Output the (x, y) coordinate of the center of the cell containing the given text.  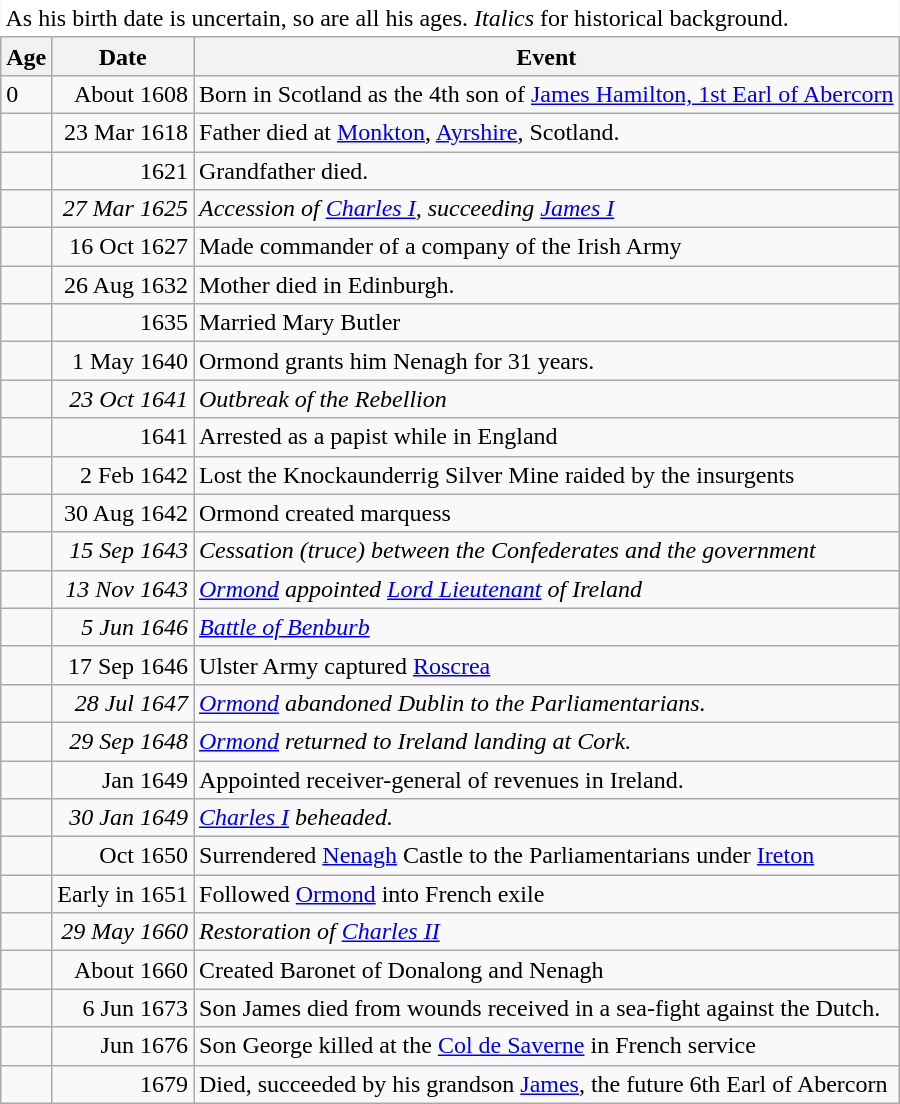
About 1660 (123, 970)
Charles I beheaded. (547, 818)
Ormond created marquess (547, 513)
Made commander of a company of the Irish Army (547, 247)
Father died at Monkton, Ayrshire, Scotland. (547, 132)
28 Jul 1647 (123, 703)
Ulster Army captured Roscrea (547, 665)
2 Feb 1642 (123, 475)
Accession of Charles I, succeeding James I (547, 209)
23 Mar 1618 (123, 132)
6 Jun 1673 (123, 1008)
Outbreak of the Rebellion (547, 399)
Jan 1649 (123, 779)
Ormond grants him Nenagh for 31 years. (547, 361)
Restoration of Charles II (547, 932)
17 Sep 1646 (123, 665)
Cessation (truce) between the Confederates and the government (547, 551)
Battle of Benburb (547, 627)
Date (123, 56)
Son James died from wounds received in a sea-fight against the Dutch. (547, 1008)
Jun 1676 (123, 1046)
Born in Scotland as the 4th son of James Hamilton, 1st Earl of Abercorn (547, 94)
0 (26, 94)
1641 (123, 437)
Arrested as a papist while in England (547, 437)
Mother died in Edinburgh. (547, 285)
15 Sep 1643 (123, 551)
Ormond appointed Lord Lieutenant of Ireland (547, 589)
Early in 1651 (123, 894)
29 May 1660 (123, 932)
29 Sep 1648 (123, 741)
Followed Ormond into French exile (547, 894)
Appointed receiver-general of revenues in Ireland. (547, 779)
Created Baronet of Donalong and Nenagh (547, 970)
27 Mar 1625 (123, 209)
1621 (123, 171)
Died, succeeded by his grandson James, the future 6th Earl of Abercorn (547, 1084)
13 Nov 1643 (123, 589)
1679 (123, 1084)
As his birth date is uncertain, so are all his ages. Italics for historical background. (450, 18)
16 Oct 1627 (123, 247)
Married Mary Butler (547, 323)
23 Oct 1641 (123, 399)
Grandfather died. (547, 171)
30 Aug 1642 (123, 513)
Surrendered Nenagh Castle to the Parliamentarians under Ireton (547, 856)
30 Jan 1649 (123, 818)
Son George killed at the Col de Saverne in French service (547, 1046)
Oct 1650 (123, 856)
26 Aug 1632 (123, 285)
Age (26, 56)
1 May 1640 (123, 361)
5 Jun 1646 (123, 627)
Ormond abandoned Dublin to the Parliamentarians. (547, 703)
Lost the Knockaunderrig Silver Mine raided by the insurgents (547, 475)
About 1608 (123, 94)
1635 (123, 323)
Event (547, 56)
Ormond returned to Ireland landing at Cork. (547, 741)
